Locate the cell with the specified text and output its [X, Y] center coordinate. 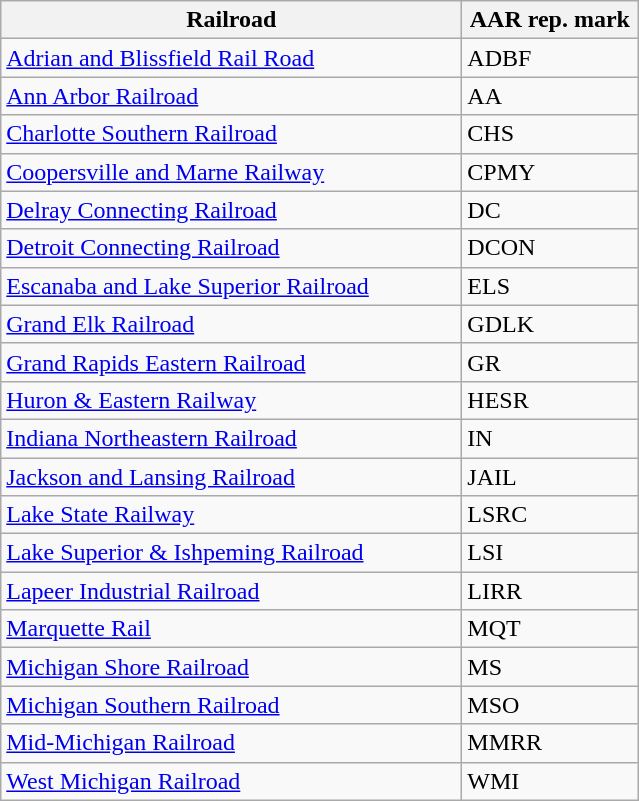
ELS [550, 286]
Marquette Rail [232, 629]
LSRC [550, 515]
Michigan Southern Railroad [232, 705]
Grand Elk Railroad [232, 324]
AA [550, 96]
Lake State Railway [232, 515]
GDLK [550, 324]
MS [550, 667]
Delray Connecting Railroad [232, 210]
Lapeer Industrial Railroad [232, 591]
WMI [550, 781]
Michigan Shore Railroad [232, 667]
LSI [550, 553]
MQT [550, 629]
West Michigan Railroad [232, 781]
Indiana Northeastern Railroad [232, 438]
Coopersville and Marne Railway [232, 172]
CPMY [550, 172]
MMRR [550, 743]
Adrian and Blissfield Rail Road [232, 58]
ADBF [550, 58]
CHS [550, 134]
Escanaba and Lake Superior Railroad [232, 286]
Grand Rapids Eastern Railroad [232, 362]
Detroit Connecting Railroad [232, 248]
Huron & Eastern Railway [232, 400]
DC [550, 210]
AAR rep. mark [550, 20]
LIRR [550, 591]
DCON [550, 248]
Railroad [232, 20]
Lake Superior & Ishpeming Railroad [232, 553]
Charlotte Southern Railroad [232, 134]
MSO [550, 705]
GR [550, 362]
JAIL [550, 477]
Mid-Michigan Railroad [232, 743]
Jackson and Lansing Railroad [232, 477]
IN [550, 438]
Ann Arbor Railroad [232, 96]
HESR [550, 400]
